From the cell containing the given text, extract its center point as (X, Y) coordinate. 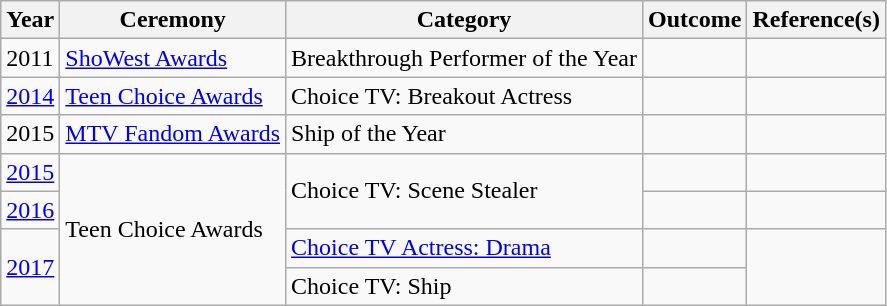
Category (464, 20)
Year (30, 20)
Breakthrough Performer of the Year (464, 58)
2014 (30, 96)
Outcome (695, 20)
Ship of the Year (464, 134)
Choice TV Actress: Drama (464, 248)
2011 (30, 58)
2017 (30, 267)
2016 (30, 210)
ShoWest Awards (173, 58)
Choice TV: Breakout Actress (464, 96)
Ceremony (173, 20)
Choice TV: Ship (464, 286)
Choice TV: Scene Stealer (464, 191)
Reference(s) (816, 20)
MTV Fandom Awards (173, 134)
